Locate the cell with the specified text and output its [x, y] center coordinate. 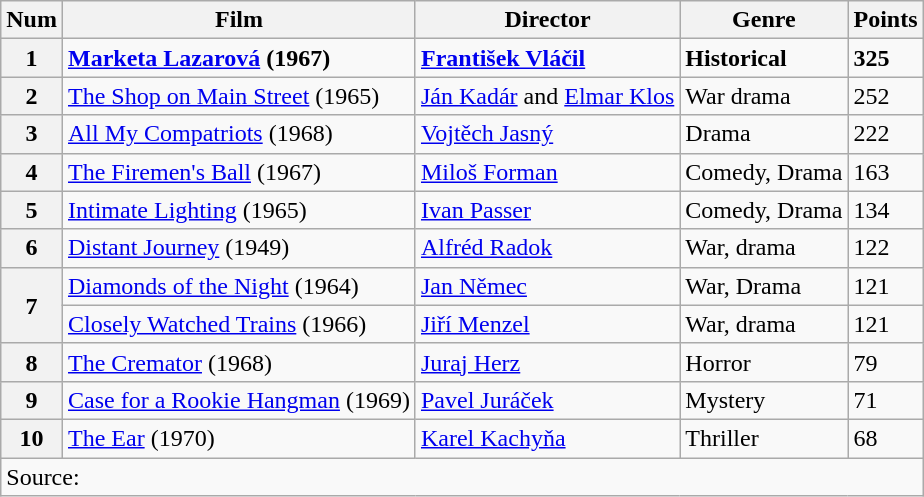
163 [886, 172]
Miloš Forman [547, 172]
Film [238, 20]
5 [32, 210]
Jiří Menzel [547, 324]
325 [886, 58]
Ivan Passer [547, 210]
Intimate Lighting (1965) [238, 210]
Ján Kadár and Elmar Klos [547, 96]
9 [32, 400]
Vojtěch Jasný [547, 134]
František Vláčil [547, 58]
War drama [764, 96]
Closely Watched Trains (1966) [238, 324]
252 [886, 96]
Historical [764, 58]
Distant Journey (1949) [238, 248]
The Ear (1970) [238, 438]
Director [547, 20]
Juraj Herz [547, 362]
222 [886, 134]
7 [32, 305]
Karel Kachyňa [547, 438]
Genre [764, 20]
134 [886, 210]
War, Drama [764, 286]
Horror [764, 362]
The Cremator (1968) [238, 362]
Mystery [764, 400]
6 [32, 248]
68 [886, 438]
Marketa Lazarová (1967) [238, 58]
1 [32, 58]
Alfréd Radok [547, 248]
Thriller [764, 438]
8 [32, 362]
3 [32, 134]
All My Compatriots (1968) [238, 134]
10 [32, 438]
Diamonds of the Night (1964) [238, 286]
Jan Němec [547, 286]
Source: [462, 477]
79 [886, 362]
Drama [764, 134]
The Shop on Main Street (1965) [238, 96]
Points [886, 20]
Num [32, 20]
The Firemen's Ball (1967) [238, 172]
71 [886, 400]
122 [886, 248]
2 [32, 96]
Case for a Rookie Hangman (1969) [238, 400]
Pavel Juráček [547, 400]
4 [32, 172]
